Return the (x, y) coordinate for the center point of the cell that contains the specified text.  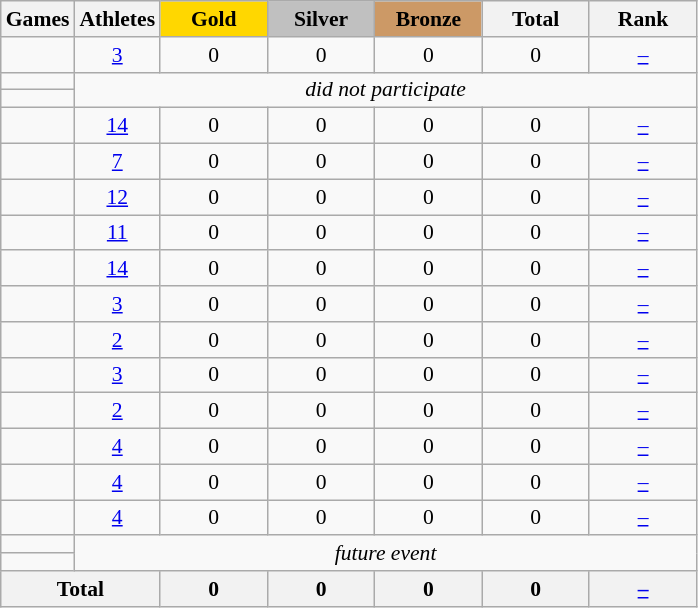
12 (117, 197)
Gold (214, 19)
Silver (320, 19)
Bronze (428, 19)
7 (117, 162)
11 (117, 233)
did not participate (385, 90)
Rank (642, 19)
Athletes (117, 19)
Games (38, 19)
future event (385, 554)
